Search for the cell housing the specified text and yield its (X, Y) center coordinate. 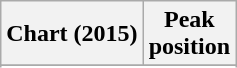
Chart (2015) (72, 34)
Peakposition (189, 34)
